Find where the given text appears and provide that cell's center as (X, Y) coordinate. 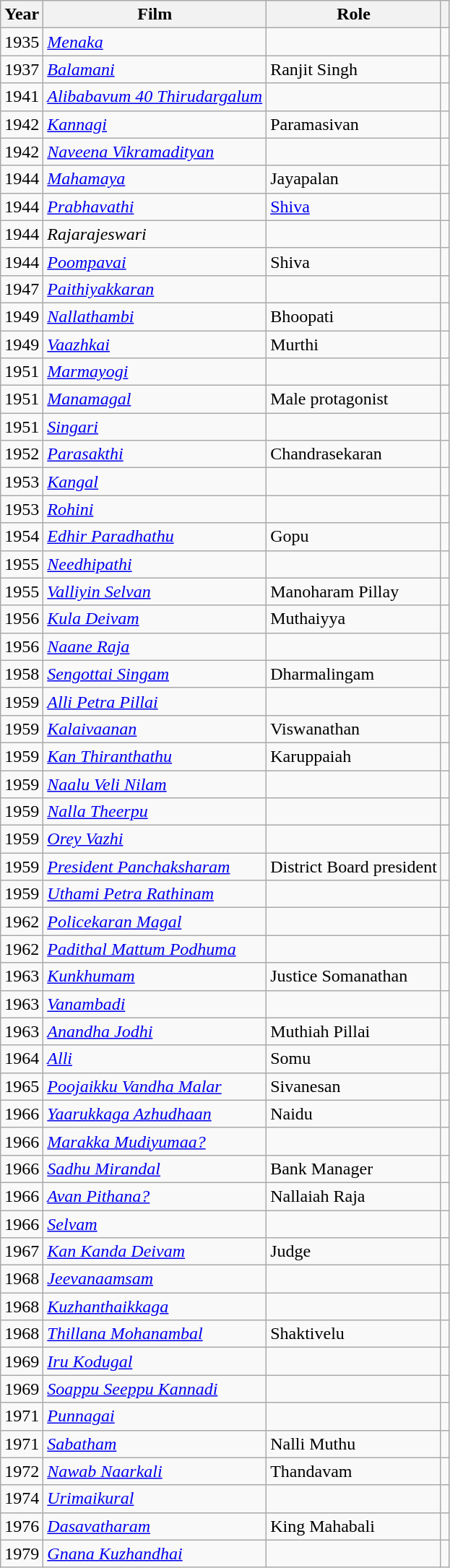
Paithiyakkaran (155, 289)
Bhoopati (354, 316)
Menaka (155, 42)
Selvam (155, 1224)
Role (354, 14)
Chandrasekaran (354, 454)
Poompavai (155, 261)
Bank Manager (354, 1169)
Padithal Mattum Podhuma (155, 949)
Jeevanaamsam (155, 1279)
Nallaiah Raja (354, 1196)
Paramasivan (354, 124)
Year (22, 14)
Needhipathi (155, 564)
Uthami Petra Rathinam (155, 894)
Nalla Theerpu (155, 812)
1972 (22, 1471)
District Board president (354, 867)
Nalli Muthu (354, 1444)
1958 (22, 674)
Karuppaiah (354, 756)
Balamani (155, 69)
Thandavam (354, 1471)
Naalu Veli Nilam (155, 784)
Nallathambi (155, 316)
Rohini (155, 509)
1965 (22, 1086)
Kula Deivam (155, 619)
Kangal (155, 482)
Vaazhkai (155, 345)
Alli (155, 1059)
1954 (22, 537)
Iru Kodugal (155, 1361)
Alibabavum 40 Thirudargalum (155, 97)
Manamagal (155, 399)
Naidu (354, 1114)
Avan Pithana? (155, 1196)
President Panchaksharam (155, 867)
1964 (22, 1059)
Mahamaya (155, 179)
1941 (22, 97)
Jayapalan (354, 179)
Film (155, 14)
Judge (354, 1252)
Murthi (354, 345)
Policekaran Magal (155, 922)
1947 (22, 289)
Nawab Naarkali (155, 1471)
Justice Somanathan (354, 976)
Somu (354, 1059)
Parasakthi (155, 454)
Gnana Kuzhandhai (155, 1554)
1974 (22, 1499)
Kunkhumam (155, 976)
Urimaikural (155, 1499)
1937 (22, 69)
1967 (22, 1252)
King Mahabali (354, 1526)
Muthaiyya (354, 619)
Dasavatharam (155, 1526)
Male protagonist (354, 399)
Orey Vazhi (155, 839)
Yaarukkaga Azhudhaan (155, 1114)
Poojaikku Vandha Malar (155, 1086)
Thillana Mohanambal (155, 1334)
Anandha Jodhi (155, 1031)
Vanambadi (155, 1004)
Kalaivaanan (155, 729)
Marmayogi (155, 372)
Gopu (354, 537)
Shaktivelu (354, 1334)
Sabatham (155, 1444)
Ranjit Singh (354, 69)
Sengottai Singam (155, 674)
Punnagai (155, 1416)
Singari (155, 427)
Viswanathan (354, 729)
Dharmalingam (354, 674)
Sadhu Mirandal (155, 1169)
Sivanesan (354, 1086)
Manoharam Pillay (354, 592)
Kan Thiranthathu (155, 756)
1979 (22, 1554)
1976 (22, 1526)
Edhir Paradhathu (155, 537)
1935 (22, 42)
Muthiah Pillai (354, 1031)
Prabhavathi (155, 207)
Soappu Seeppu Kannadi (155, 1389)
Marakka Mudiyumaa? (155, 1141)
Kannagi (155, 124)
Kan Kanda Deivam (155, 1252)
Naveena Vikramadityan (155, 152)
Valliyin Selvan (155, 592)
Rajarajeswari (155, 234)
Alli Petra Pillai (155, 701)
Naane Raja (155, 646)
Kuzhanthaikkaga (155, 1307)
1952 (22, 454)
